Return the [X, Y] coordinate for the center point of the cell that contains the specified text.  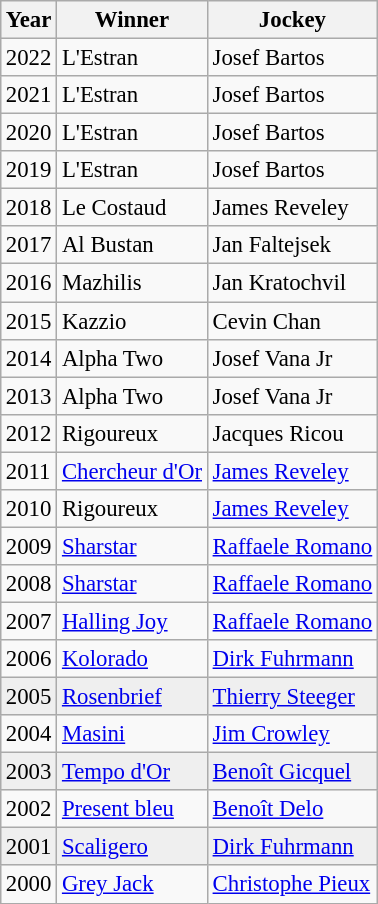
2012 [28, 433]
2005 [28, 696]
Present bleu [132, 809]
Al Bustan [132, 245]
Kolorado [132, 659]
2004 [28, 734]
2009 [28, 546]
Cevin Chan [292, 321]
2002 [28, 809]
2016 [28, 283]
2000 [28, 884]
Halling Joy [132, 621]
2008 [28, 584]
2010 [28, 508]
2006 [28, 659]
Jan Faltejsek [292, 245]
Scaligero [132, 847]
Thierry Steeger [292, 696]
Le Costaud [132, 208]
Benoît Delo [292, 809]
2015 [28, 321]
Grey Jack [132, 884]
2013 [28, 396]
Jim Crowley [292, 734]
2007 [28, 621]
Kazzio [132, 321]
2003 [28, 772]
2022 [28, 57]
Chercheur d'Or [132, 471]
Jacques Ricou [292, 433]
Jockey [292, 20]
Tempo d'Or [132, 772]
2001 [28, 847]
Winner [132, 20]
Mazhilis [132, 283]
Masini [132, 734]
2018 [28, 208]
Benoît Gicquel [292, 772]
Year [28, 20]
2011 [28, 471]
2017 [28, 245]
2020 [28, 133]
Christophe Pieux [292, 884]
2019 [28, 170]
Jan Kratochvil [292, 283]
2021 [28, 95]
2014 [28, 358]
Rosenbrief [132, 696]
